Return (x, y) of the center of cell containing provided text 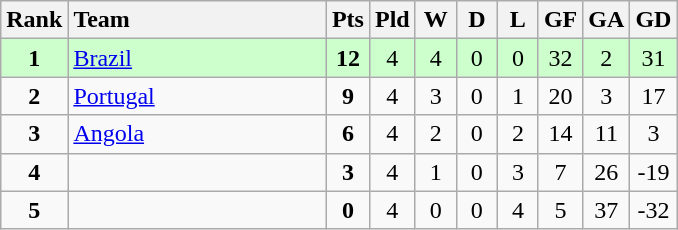
GA (606, 20)
L (518, 20)
GD (654, 20)
7 (560, 172)
12 (348, 58)
Brazil (198, 58)
GF (560, 20)
37 (606, 210)
-32 (654, 210)
26 (606, 172)
Rank (34, 20)
Portugal (198, 96)
11 (606, 134)
W (436, 20)
17 (654, 96)
-19 (654, 172)
6 (348, 134)
14 (560, 134)
31 (654, 58)
20 (560, 96)
32 (560, 58)
9 (348, 96)
Pld (392, 20)
D (476, 20)
Angola (198, 134)
Team (198, 20)
Pts (348, 20)
